Detect which cell encompasses the target text, then output its [X, Y] center coordinate. 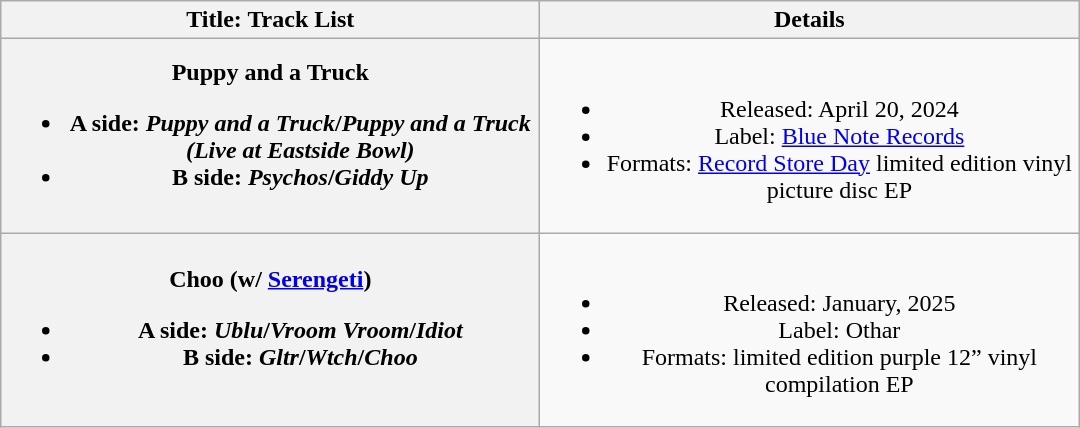
Released: April 20, 2024Label: Blue Note RecordsFormats: Record Store Day limited edition vinyl picture disc EP [810, 136]
Choo (w/ Serengeti)A side: Ublu/Vroom Vroom/IdiotB side: Gltr/Wtch/Choo [270, 330]
Released: January, 2025Label: OtharFormats: limited edition purple 12” vinyl compilation EP [810, 330]
Puppy and a TruckA side: Puppy and a Truck/Puppy and a Truck (Live at Eastside Bowl)B side: Psychos/Giddy Up [270, 136]
Title: Track List [270, 20]
Details [810, 20]
